Return [x, y] of the center of cell containing provided text 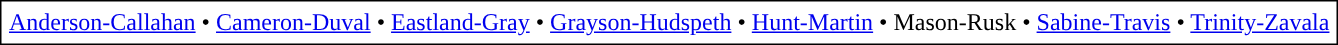
Anderson-Callahan • Cameron-Duval • Eastland-Gray • Grayson-Hudspeth • Hunt-Martin • Mason-Rusk • Sabine-Travis • Trinity-Zavala [670, 23]
